Find where the given text appears and provide that cell's center as [X, Y] coordinate. 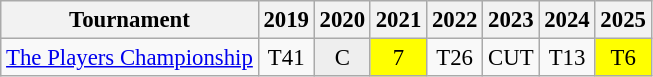
2019 [286, 20]
T13 [567, 58]
T6 [623, 58]
T26 [455, 58]
2025 [623, 20]
2024 [567, 20]
C [342, 58]
T41 [286, 58]
The Players Championship [130, 58]
7 [398, 58]
2021 [398, 20]
2023 [511, 20]
Tournament [130, 20]
2022 [455, 20]
CUT [511, 58]
2020 [342, 20]
